Detect which cell encompasses the target text, then output its (X, Y) center coordinate. 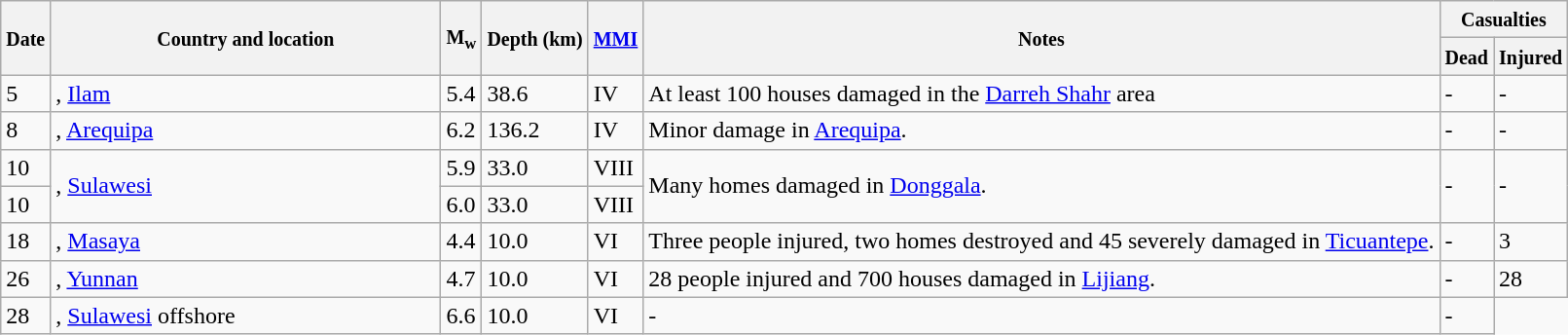
, Yunnan (245, 279)
38.6 (535, 93)
Depth (km) (535, 38)
Injured (1530, 56)
5.4 (461, 93)
MMI (615, 38)
At least 100 houses damaged in the Darreh Shahr area (1041, 93)
3 (1530, 242)
6.2 (461, 130)
Three people injured, two homes destroyed and 45 severely damaged in Ticuantepe. (1041, 242)
26 (25, 279)
Country and location (245, 38)
Date (25, 38)
Minor damage in Arequipa. (1041, 130)
, Sulawesi (245, 186)
, Sulawesi offshore (245, 316)
6.0 (461, 205)
28 people injured and 700 houses damaged in Lijiang. (1041, 279)
Mw (461, 38)
8 (25, 130)
4.4 (461, 242)
5 (25, 93)
18 (25, 242)
Many homes damaged in Donggala. (1041, 186)
4.7 (461, 279)
Notes (1041, 38)
136.2 (535, 130)
, Ilam (245, 93)
5.9 (461, 167)
Dead (1467, 56)
Casualties (1504, 19)
, Arequipa (245, 130)
6.6 (461, 316)
, Masaya (245, 242)
